Pinpoint the cell where the given text exists, returning its [X, Y] midpoint coordinate. 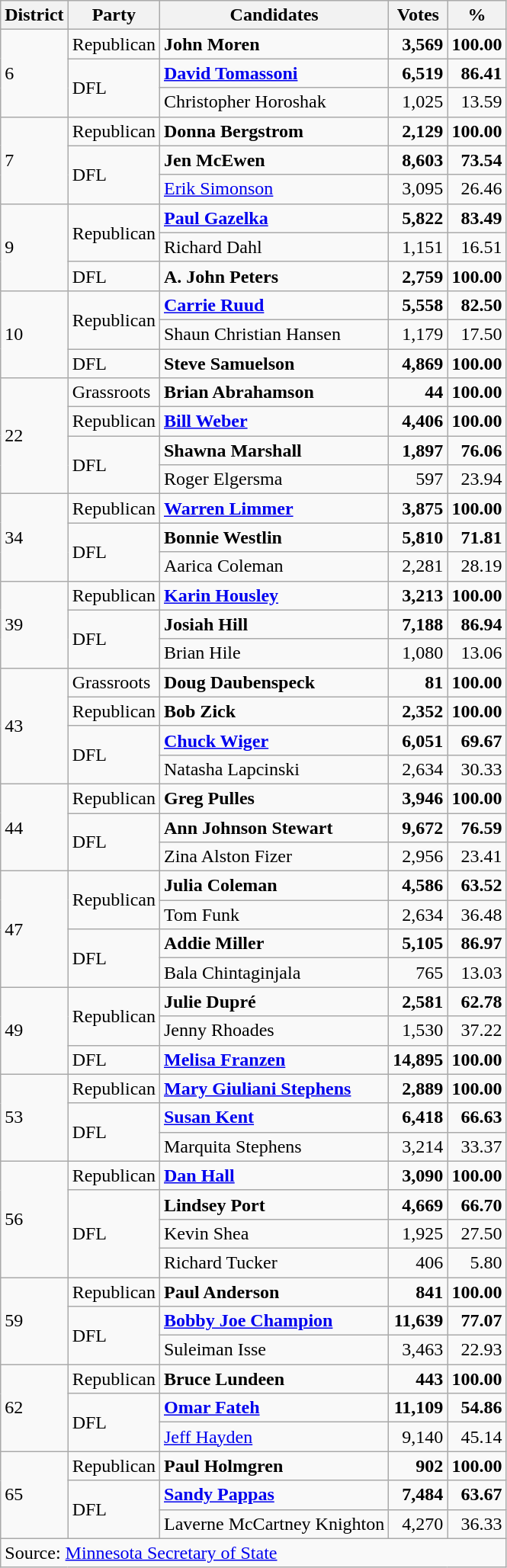
Lindsey Port [274, 1204]
902 [418, 1466]
77.07 [477, 1321]
Laverne McCartney Knighton [274, 1524]
14,895 [418, 1060]
9 [34, 247]
17.50 [477, 334]
District [34, 15]
63.67 [477, 1495]
Doug Daubenspeck [274, 682]
2,352 [418, 711]
1,151 [418, 247]
43 [34, 726]
62 [34, 1408]
10 [34, 334]
2,281 [418, 566]
Paul Gazelka [274, 218]
4,406 [418, 422]
Erik Simonson [274, 189]
73.54 [477, 160]
7,484 [418, 1495]
11,639 [418, 1321]
5,105 [418, 944]
22.93 [477, 1350]
2,129 [418, 131]
Carrie Ruud [274, 305]
86.94 [477, 624]
Bill Weber [274, 422]
Julia Coleman [274, 886]
3,875 [418, 508]
13.59 [477, 102]
Karin Housley [274, 595]
30.33 [477, 769]
1,925 [418, 1233]
37.22 [477, 1031]
5,822 [418, 218]
4,669 [418, 1204]
% [477, 15]
27.50 [477, 1233]
66.70 [477, 1204]
Bob Zick [274, 711]
7 [34, 160]
Richard Dahl [274, 247]
Jen McEwen [274, 160]
Shaun Christian Hansen [274, 334]
David Tomassoni [274, 73]
Donna Bergstrom [274, 131]
54.86 [477, 1408]
16.51 [477, 247]
23.41 [477, 857]
1,897 [418, 451]
Bobby Joe Champion [274, 1321]
33.37 [477, 1146]
Susan Kent [274, 1117]
Natasha Lapcinski [274, 769]
Bala Chintaginjala [274, 973]
11,109 [418, 1408]
John Moren [274, 44]
5,558 [418, 305]
A. John Peters [274, 276]
2,759 [418, 276]
Melisa Franzen [274, 1060]
3,569 [418, 44]
6,519 [418, 73]
Zina Alston Fizer [274, 857]
3,214 [418, 1146]
76.59 [477, 827]
26.46 [477, 189]
13.03 [477, 973]
23.94 [477, 479]
597 [418, 479]
86.97 [477, 944]
71.81 [477, 537]
3,213 [418, 595]
Bonnie Westlin [274, 537]
1,179 [418, 334]
3,095 [418, 189]
Richard Tucker [274, 1262]
765 [418, 973]
Warren Limmer [274, 508]
3,090 [418, 1175]
63.52 [477, 886]
82.50 [477, 305]
81 [418, 682]
Aarica Coleman [274, 566]
2,889 [418, 1089]
86.41 [477, 73]
Mary Giuliani Stephens [274, 1089]
Kevin Shea [274, 1233]
Paul Anderson [274, 1292]
406 [418, 1262]
4,869 [418, 364]
Candidates [274, 15]
22 [34, 436]
Votes [418, 15]
5,810 [418, 537]
5.80 [477, 1262]
66.63 [477, 1117]
Josiah Hill [274, 624]
Jenny Rhoades [274, 1031]
2,956 [418, 857]
13.06 [477, 653]
62.78 [477, 1002]
9,672 [418, 827]
28.19 [477, 566]
49 [34, 1031]
4,586 [418, 886]
443 [418, 1379]
Marquita Stephens [274, 1146]
Steve Samuelson [274, 364]
Paul Holmgren [274, 1466]
Brian Abrahamson [274, 393]
34 [34, 537]
Bruce Lundeen [274, 1379]
7,188 [418, 624]
1,530 [418, 1031]
6,418 [418, 1117]
Christopher Horoshak [274, 102]
Source: Minnesota Secretary of State [253, 1553]
76.06 [477, 451]
Shawna Marshall [274, 451]
69.67 [477, 740]
8,603 [418, 160]
47 [34, 929]
Roger Elgersma [274, 479]
59 [34, 1321]
Suleiman Isse [274, 1350]
Sandy Pappas [274, 1495]
36.33 [477, 1524]
Chuck Wiger [274, 740]
6,051 [418, 740]
45.14 [477, 1437]
3,463 [418, 1350]
36.48 [477, 915]
Addie Miller [274, 944]
53 [34, 1117]
4,270 [418, 1524]
65 [34, 1495]
39 [34, 624]
841 [418, 1292]
56 [34, 1219]
9,140 [418, 1437]
2,581 [418, 1002]
1,025 [418, 102]
Jeff Hayden [274, 1437]
Julie Dupré [274, 1002]
Ann Johnson Stewart [274, 827]
Tom Funk [274, 915]
Dan Hall [274, 1175]
83.49 [477, 218]
Party [114, 15]
Omar Fateh [274, 1408]
1,080 [418, 653]
3,946 [418, 798]
6 [34, 73]
Greg Pulles [274, 798]
Brian Hile [274, 653]
